Identify which cell holds the provided text, then report its [x, y] central coordinate. 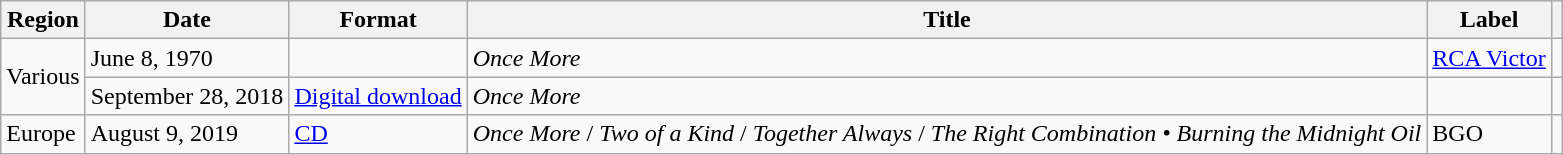
RCA Victor [1490, 58]
Digital download [378, 96]
Date [187, 20]
Once More / Two of a Kind / Together Always / The Right Combination • Burning the Midnight Oil [947, 134]
CD [378, 134]
Format [378, 20]
August 9, 2019 [187, 134]
Title [947, 20]
September 28, 2018 [187, 96]
BGO [1490, 134]
Region [43, 20]
June 8, 1970 [187, 58]
Various [43, 77]
Label [1490, 20]
Europe [43, 134]
